Search for the cell housing the specified text and yield its (x, y) center coordinate. 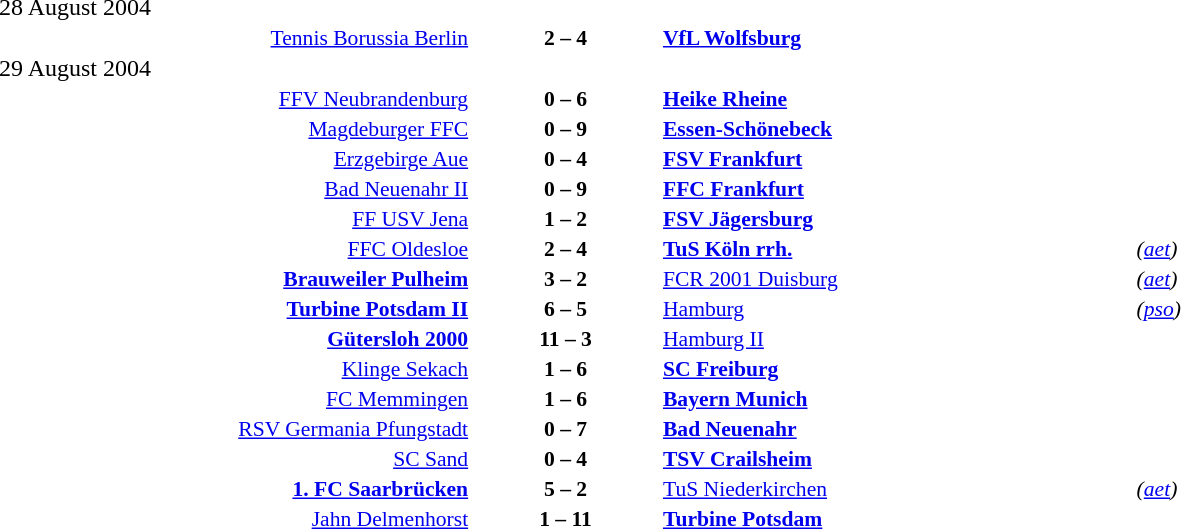
FSV Jägersburg (897, 219)
11 – 3 (566, 339)
Heike Rheine (897, 99)
5 – 2 (566, 489)
Hamburg II (897, 339)
FCR 2001 Duisburg (897, 279)
Bayern Munich (897, 399)
FSV Frankfurt (897, 159)
1 – 2 (566, 219)
SC Freiburg (897, 369)
0 – 6 (566, 99)
TuS Köln rrh. (897, 249)
VfL Wolfsburg (897, 38)
FFC Frankfurt (897, 189)
Bad Neuenahr (897, 429)
Hamburg (897, 309)
6 – 5 (566, 309)
TSV Crailsheim (897, 459)
Essen-Schönebeck (897, 129)
TuS Niederkirchen (897, 489)
0 – 7 (566, 429)
3 – 2 (566, 279)
